Locate the cell with the specified text and output its (x, y) center coordinate. 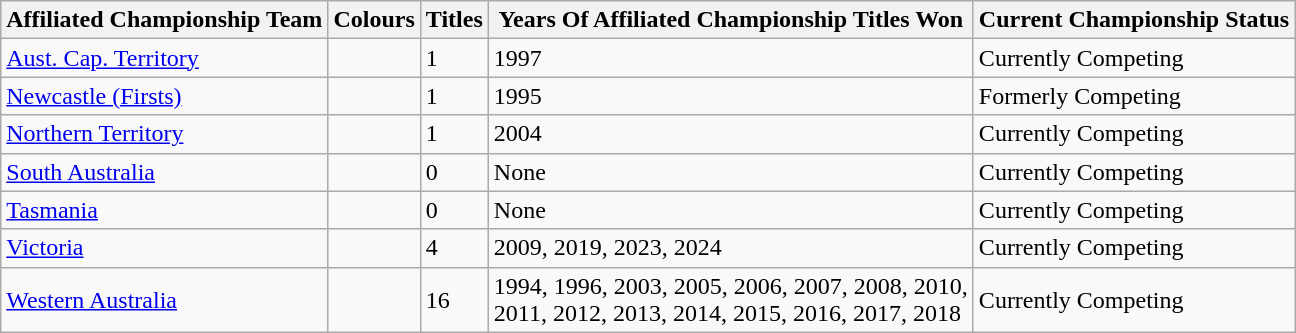
2009, 2019, 2023, 2024 (730, 248)
Victoria (164, 248)
Tasmania (164, 210)
Colours (374, 20)
4 (454, 248)
Aust. Cap. Territory (164, 58)
2004 (730, 134)
Affiliated Championship Team (164, 20)
Titles (454, 20)
1994, 1996, 2003, 2005, 2006, 2007, 2008, 2010,2011, 2012, 2013, 2014, 2015, 2016, 2017, 2018 (730, 300)
Northern Territory (164, 134)
1995 (730, 96)
Current Championship Status (1134, 20)
1997 (730, 58)
Formerly Competing (1134, 96)
Years Of Affiliated Championship Titles Won (730, 20)
South Australia (164, 172)
16 (454, 300)
Newcastle (Firsts) (164, 96)
Western Australia (164, 300)
